Return the [X, Y] coordinate for the center point of the cell that contains the specified text.  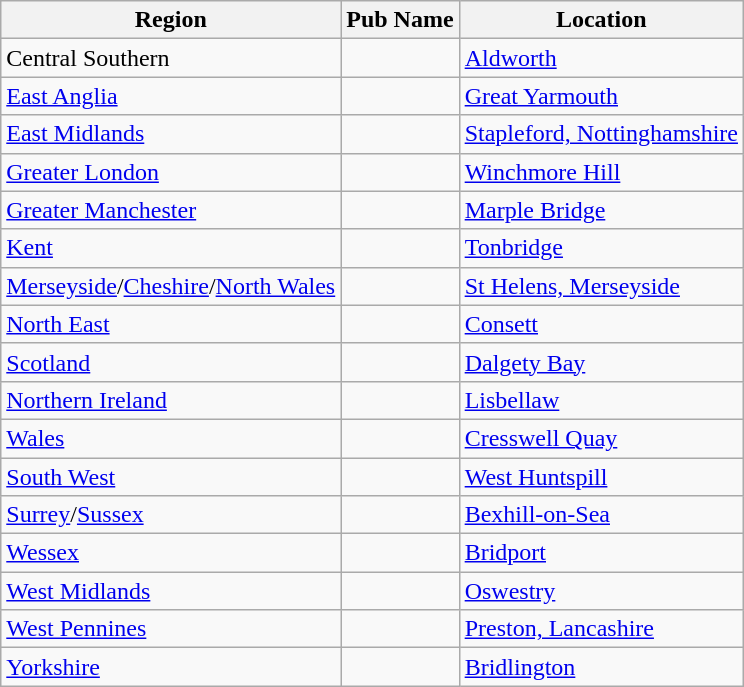
Northern Ireland [171, 400]
East Anglia [171, 96]
Lisbellaw [601, 400]
Consett [601, 324]
Location [601, 20]
Wales [171, 438]
Aldworth [601, 58]
East Midlands [171, 134]
Kent [171, 248]
Greater London [171, 172]
Pub Name [400, 20]
Scotland [171, 362]
St Helens, Merseyside [601, 286]
Winchmore Hill [601, 172]
Merseyside/Cheshire/North Wales [171, 286]
Bexhill-on-Sea [601, 515]
Yorkshire [171, 667]
Surrey/Sussex [171, 515]
North East [171, 324]
Oswestry [601, 591]
Marple Bridge [601, 210]
Bridport [601, 553]
West Huntspill [601, 477]
Great Yarmouth [601, 96]
Dalgety Bay [601, 362]
Preston, Lancashire [601, 629]
West Midlands [171, 591]
Region [171, 20]
South West [171, 477]
Cresswell Quay [601, 438]
Wessex [171, 553]
West Pennines [171, 629]
Tonbridge [601, 248]
Stapleford, Nottinghamshire [601, 134]
Central Southern [171, 58]
Greater Manchester [171, 210]
Bridlington [601, 667]
